From the cell containing the given text, extract its center point as [x, y] coordinate. 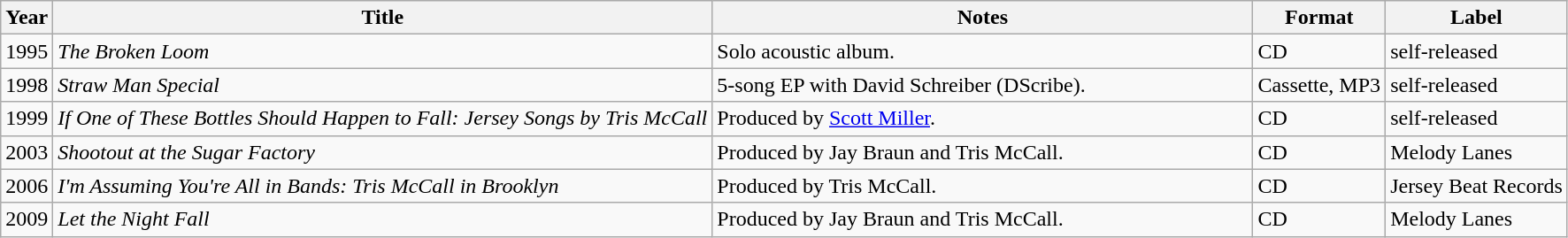
Notes [982, 18]
Solo acoustic album. [982, 51]
Jersey Beat Records [1477, 186]
The Broken Loom [382, 51]
Straw Man Special [382, 85]
I'm Assuming You're All in Bands: Tris McCall in Brooklyn [382, 186]
Label [1477, 18]
1995 [27, 51]
1999 [27, 119]
Format [1319, 18]
Title [382, 18]
Shootout at the Sugar Factory [382, 152]
If One of These Bottles Should Happen to Fall: Jersey Songs by Tris McCall [382, 119]
Year [27, 18]
2003 [27, 152]
Let the Night Fall [382, 219]
1998 [27, 85]
Produced by Scott Miller. [982, 119]
Cassette, MP3 [1319, 85]
Produced by Tris McCall. [982, 186]
2006 [27, 186]
2009 [27, 219]
5-song EP with David Schreiber (DScribe). [982, 85]
